Identify which cell holds the provided text, then report its [x, y] central coordinate. 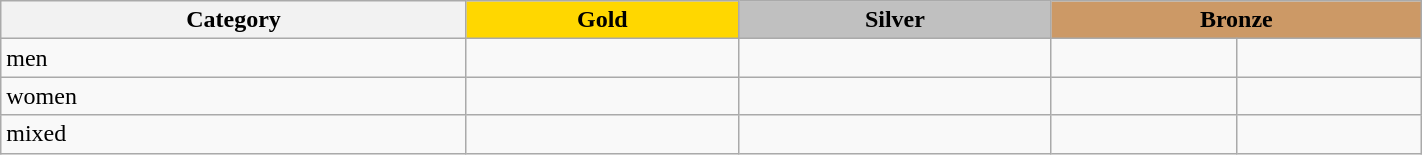
women [234, 96]
Category [234, 20]
mixed [234, 134]
Silver [894, 20]
Bronze [1236, 20]
men [234, 58]
Gold [602, 20]
